Find where the given text appears and provide that cell's center as (x, y) coordinate. 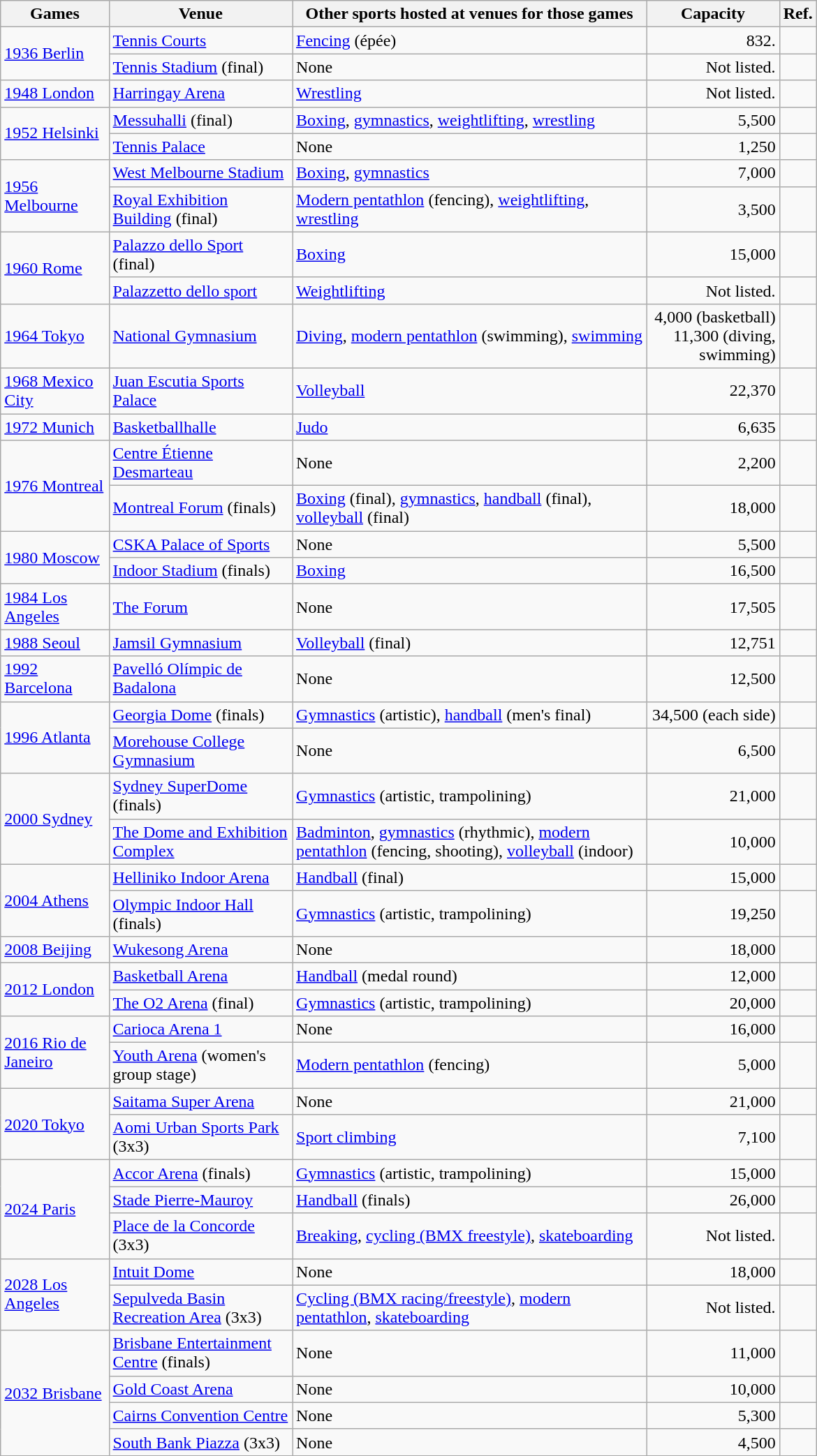
Handball (final) (469, 877)
Handball (finals) (469, 1200)
Indoor Stadium (finals) (200, 571)
West Melbourne Stadium (200, 173)
1996 Atlanta (54, 737)
2016 Rio de Janeiro (54, 1053)
17,505 (714, 607)
Centre Étienne Desmarteau (200, 463)
4,000 (basketball)11,300 (diving, swimming) (714, 336)
1964 Tokyo (54, 336)
2012 London (54, 989)
South Bank Piazza (3x3) (200, 1442)
1948 London (54, 94)
1968 Mexico City (54, 391)
Ref. (797, 14)
Boxing, gymnastics, weightlifting, wrestling (469, 120)
22,370 (714, 391)
Boxing (final), gymnastics, handball (final), volleyball (final) (469, 508)
Jamsil Gymnasium (200, 643)
Gold Coast Arena (200, 1389)
2008 Beijing (54, 949)
2,200 (714, 463)
1936 Berlin (54, 54)
1992 Barcelona (54, 678)
Gymnastics (artistic), handball (men's final) (469, 715)
Diving, modern pentathlon (swimming), swimming (469, 336)
Modern pentathlon (fencing), weightlifting, wrestling (469, 209)
Basketball Arena (200, 976)
2000 Sydney (54, 819)
20,000 (714, 1003)
The Forum (200, 607)
Handball (medal round) (469, 976)
7,000 (714, 173)
5,300 (714, 1416)
Stade Pierre-Mauroy (200, 1200)
1956 Melbourne (54, 195)
832. (714, 40)
Place de la Concorde (3x3) (200, 1235)
2028 Los Angeles (54, 1294)
Palazzetto dello sport (200, 290)
2032 Brisbane (54, 1393)
Royal Exhibition Building (final) (200, 209)
Cycling (BMX racing/freestyle), modern pentathlon, skateboarding (469, 1308)
Youth Arena (women's group stage) (200, 1065)
6,500 (714, 751)
Saitama Super Arena (200, 1101)
CSKA Palace of Sports (200, 544)
1952 Helsinki (54, 133)
Breaking, cycling (BMX freestyle), skateboarding (469, 1235)
Intuit Dome (200, 1272)
6,635 (714, 426)
The O2 Arena (final) (200, 1003)
1980 Moscow (54, 558)
12,000 (714, 976)
Venue (200, 14)
Juan Escutia Sports Palace (200, 391)
Badminton, gymnastics (rhythmic), modern pentathlon (fencing, shooting), volleyball (indoor) (469, 842)
Pavelló Olímpic de Badalona (200, 678)
Harringay Arena (200, 94)
Aomi Urban Sports Park (3x3) (200, 1138)
1960 Rome (54, 268)
12,500 (714, 678)
16,500 (714, 571)
Judo (469, 426)
Wrestling (469, 94)
19,250 (714, 913)
Tennis Courts (200, 40)
Other sports hosted at venues for those games (469, 14)
2024 Paris (54, 1209)
4,500 (714, 1442)
Helliniko Indoor Arena (200, 877)
Boxing, gymnastics (469, 173)
Georgia Dome (finals) (200, 715)
1976 Montreal (54, 486)
7,100 (714, 1138)
Basketballhalle (200, 426)
Messuhalli (final) (200, 120)
Tennis Stadium (final) (200, 67)
1988 Seoul (54, 643)
Morehouse College Gymnasium (200, 751)
26,000 (714, 1200)
16,000 (714, 1030)
Olympic Indoor Hall (finals) (200, 913)
1972 Munich (54, 426)
National Gymnasium (200, 336)
2020 Tokyo (54, 1124)
Volleyball (469, 391)
11,000 (714, 1353)
Volleyball (final) (469, 643)
Sepulveda Basin Recreation Area (3x3) (200, 1308)
Montreal Forum (finals) (200, 508)
Cairns Convention Centre (200, 1416)
Capacity (714, 14)
Carioca Arena 1 (200, 1030)
Accor Arena (finals) (200, 1173)
Tennis Palace (200, 147)
2004 Athens (54, 900)
Brisbane Entertainment Centre (finals) (200, 1353)
5,000 (714, 1065)
Sport climbing (469, 1138)
Fencing (épée) (469, 40)
Wukesong Arena (200, 949)
1984 Los Angeles (54, 607)
34,500 (each side) (714, 715)
Games (54, 14)
The Dome and Exhibition Complex (200, 842)
Weightlifting (469, 290)
12,751 (714, 643)
1,250 (714, 147)
3,500 (714, 209)
Modern pentathlon (fencing) (469, 1065)
Sydney SuperDome (finals) (200, 796)
Palazzo dello Sport (final) (200, 254)
